Return [X, Y] of the center of cell containing provided text 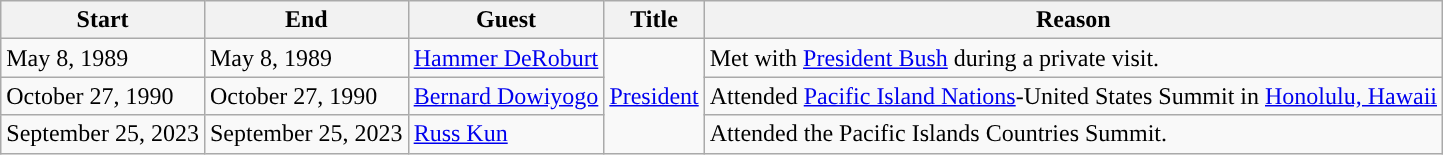
Guest [506, 20]
President [654, 96]
Russ Kun [506, 134]
Title [654, 20]
Attended Pacific Island Nations-United States Summit in Honolulu, Hawaii [1073, 96]
Hammer DeRoburt [506, 58]
Met with President Bush during a private visit. [1073, 58]
End [306, 20]
Bernard Dowiyogo [506, 96]
Reason [1073, 20]
Attended the Pacific Islands Countries Summit. [1073, 134]
Start [103, 20]
